Detect which cell encompasses the target text, then output its [x, y] center coordinate. 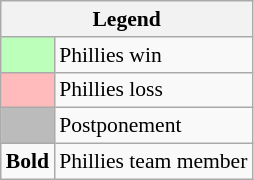
Phillies loss [153, 90]
Postponement [153, 126]
Bold [28, 162]
Phillies team member [153, 162]
Phillies win [153, 55]
Legend [127, 19]
